Identify which cell holds the provided text, then report its (X, Y) central coordinate. 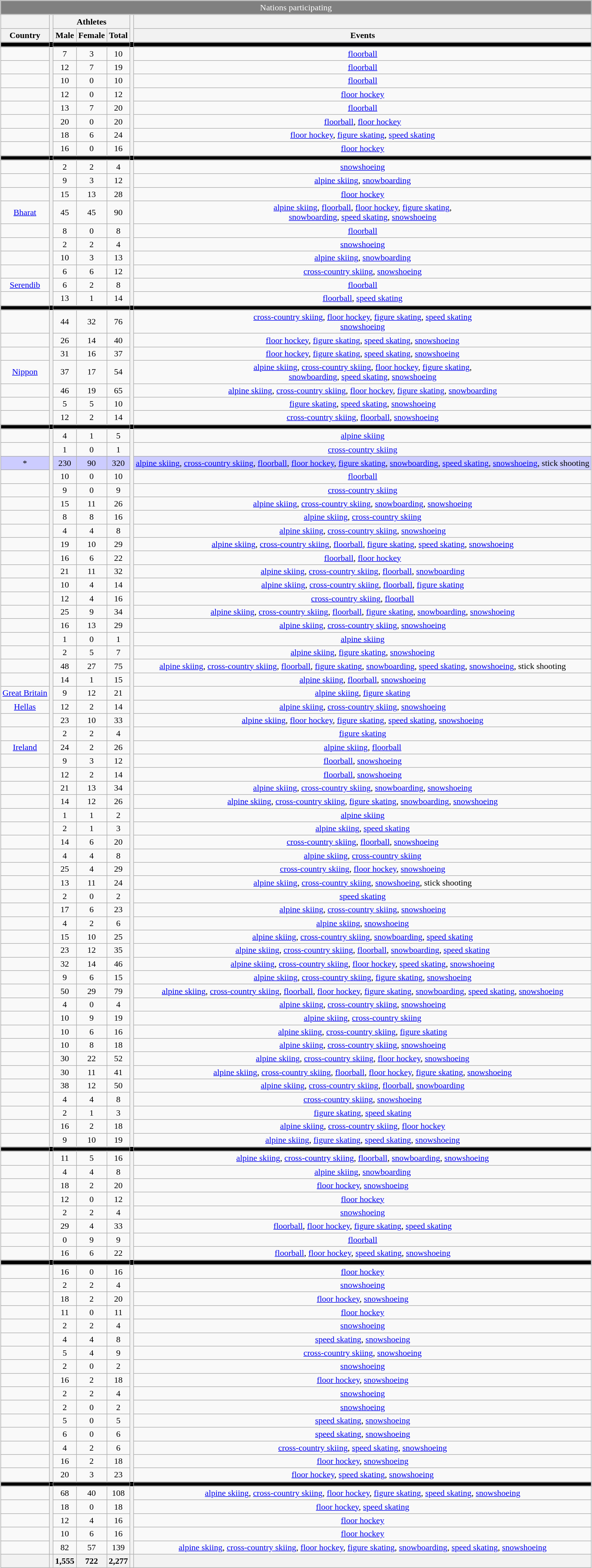
52 (118, 1059)
48 (65, 666)
alpine skiing, cross-country skiing, floorball, floor hockey, figure skating, snowboarding, speed skating, snowshoeing, stick shooting (363, 463)
cross-country skiing, floor hockey, snowshoeing (363, 869)
speed skating (363, 896)
alpine skiing, cross-country skiing, figure skating, snowboarding, snowshoeing (363, 801)
alpine skiing, floor hockey, figure skating, speed skating, snowshoeing (363, 720)
cross-country skiing, speed skating, snowshoeing (363, 1448)
79 (118, 991)
figure skating, speed skating (363, 1113)
figure skating (363, 734)
Hellas (25, 707)
68 (65, 1493)
alpine skiing, snowshoeing (363, 923)
floorball, floor hockey, speed skating, snowshoeing (363, 1253)
alpine skiing, cross-country skiing, floorball, figure skating (363, 585)
alpine skiing, figure skating, speed skating, snowshoeing (363, 1140)
54 (118, 372)
alpine skiing, speed skating (363, 829)
41 (118, 1072)
alpine skiing, cross-country skiing, floorball, figure skating, snowboarding, snowshoeing (363, 612)
cross-country skiing, floorball (363, 599)
Country (25, 36)
alpine skiing, floorball, snowshoeing (363, 680)
alpine skiing, cross-country skiing, floorball, floor hockey, figure skating, snowboarding, speed skating, snowshoeing (363, 991)
35 (118, 950)
28 (118, 194)
floor hockey, figure skating, speed skating (363, 135)
alpine skiing, cross-country skiing, floorball, figure skating, speed skating, snowshoeing (363, 544)
57 (92, 1547)
82 (65, 1547)
alpine skiing, cross-country skiing, floorball, floor hockey, figure skating, snowshoeing (363, 1072)
alpine skiing, floorball (363, 747)
alpine skiing, cross-country skiing, floorball, figure skating, snowboarding, speed skating, snowshoeing, stick shooting (363, 666)
alpine skiing, cross-country skiing, figure skating, snowshoeing (363, 977)
alpine skiing, cross-country skiing, floor hockey, speed skating, snowshoeing (363, 964)
Female (92, 36)
alpine skiing, floorball, floor hockey, figure skating, snowboarding, speed skating, snowshoeing (363, 213)
65 (118, 390)
722 (92, 1561)
figure skating, speed skating, snowshoeing (363, 404)
108 (118, 1493)
44 (65, 322)
Events (363, 36)
1,555 (65, 1561)
alpine skiing, figure skating, snowshoeing (363, 653)
alpine skiing, cross-country skiing, snowboarding, speed skating (363, 937)
Ireland (25, 747)
alpine skiing, cross-country skiing, floor hockey (363, 1126)
Athletes (92, 21)
320 (118, 463)
alpine skiing, cross-country skiing, figure skating (363, 1032)
alpine skiing, cross-country skiing, floor hockey, snowshoeing (363, 1059)
alpine skiing, cross-country skiing, floorball, snowboarding, speed skating (363, 950)
75 (118, 666)
27 (92, 666)
alpine skiing, cross-country skiing, floor hockey, figure skating, speed skating, snowshoeing (363, 1493)
38 (65, 1086)
Male (65, 36)
31 (65, 354)
139 (118, 1547)
Nippon (25, 372)
Great Britain (25, 693)
alpine skiing, cross-country skiing, floorball, snowboarding, snowshoeing (363, 1158)
floor hockey, speed skating (363, 1507)
floorball, speed skating (363, 299)
alpine skiing, cross-country skiing, floor hockey, figure skating, snowboarding (363, 390)
76 (118, 322)
* (25, 463)
floor hockey, speed skating, snowshoeing (363, 1475)
Total (118, 36)
Serendib (25, 285)
Bharat (25, 213)
alpine skiing, figure skating (363, 693)
230 (65, 463)
cross-country skiing, floor hockey, figure skating, speed skating snowshoeing (363, 322)
2,277 (118, 1561)
alpine skiing, cross-country skiing, snowshoeing, stick shooting (363, 883)
floorball, floor hockey, figure skating, speed skating (363, 1226)
Nations participating (296, 8)
